For the text-containing cell, return its midpoint in [x, y] coordinate format. 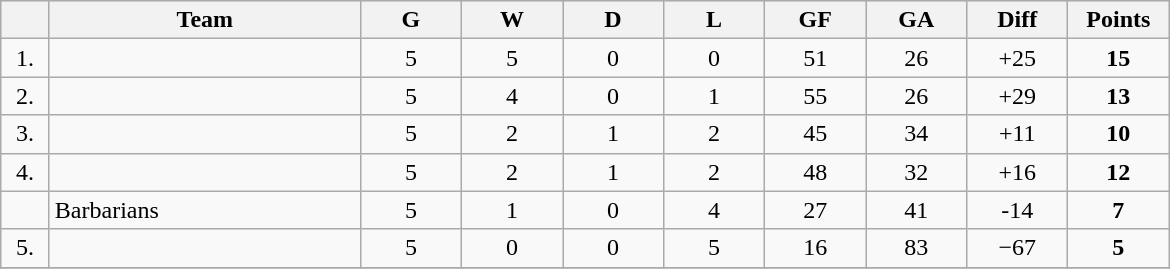
+16 [1018, 172]
+29 [1018, 96]
+11 [1018, 134]
-14 [1018, 210]
Diff [1018, 20]
13 [1118, 96]
34 [916, 134]
27 [816, 210]
+25 [1018, 58]
−67 [1018, 248]
48 [816, 172]
32 [916, 172]
Points [1118, 20]
5. [26, 248]
83 [916, 248]
W [512, 20]
51 [816, 58]
10 [1118, 134]
4. [26, 172]
GF [816, 20]
L [714, 20]
55 [816, 96]
41 [916, 210]
D [612, 20]
12 [1118, 172]
3. [26, 134]
15 [1118, 58]
1. [26, 58]
16 [816, 248]
45 [816, 134]
G [410, 20]
Barbarians [204, 210]
Team [204, 20]
2. [26, 96]
7 [1118, 210]
GA [916, 20]
